Return the (X, Y) coordinate for the center point of the cell that contains the specified text.  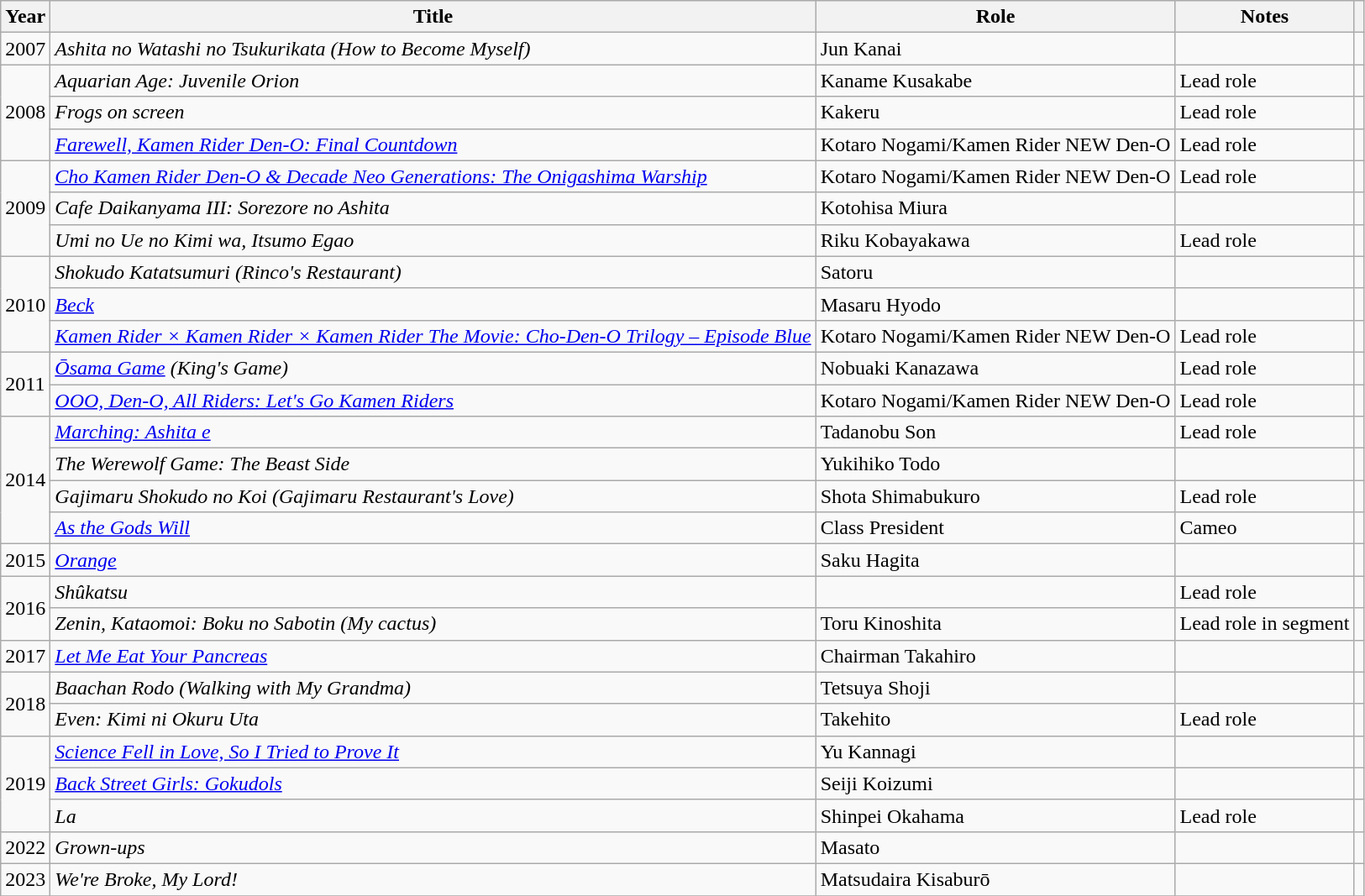
Chairman Takahiro (995, 656)
Umi no Ue no Kimi wa, Itsumo Egao (433, 240)
Role (995, 17)
Cho Kamen Rider Den-O & Decade Neo Generations: The Onigashima Warship (433, 176)
2018 (25, 704)
Gajimaru Shokudo no Koi (Gajimaru Restaurant's Love) (433, 496)
OOO, Den-O, All Riders: Let's Go Kamen Riders (433, 401)
Baachan Rodo (Walking with My Grandma) (433, 688)
Let Me Eat Your Pancreas (433, 656)
Satoru (995, 272)
Jun Kanai (995, 49)
Year (25, 17)
Takehito (995, 720)
Frogs on screen (433, 113)
2014 (25, 480)
Kotohisa Miura (995, 208)
Zenin, Kataomoi: Boku no Sabotin (My cactus) (433, 624)
Class President (995, 528)
Ōsama Game (King's Game) (433, 368)
2015 (25, 560)
Masaru Hyodo (995, 304)
Orange (433, 560)
We're Broke, My Lord! (433, 879)
2016 (25, 608)
Yu Kannagi (995, 752)
Shûkatsu (433, 592)
Cameo (1265, 528)
Title (433, 17)
Saku Hagita (995, 560)
Notes (1265, 17)
Ashita no Watashi no Tsukurikata (How to Become Myself) (433, 49)
Toru Kinoshita (995, 624)
Back Street Girls: Gokudols (433, 783)
Yukihiko Todo (995, 464)
Cafe Daikanyama III: Sorezore no Ashita (433, 208)
Tetsuya Shoji (995, 688)
Science Fell in Love, So I Tried to Prove It (433, 752)
2022 (25, 847)
2017 (25, 656)
Beck (433, 304)
Kakeru (995, 113)
2008 (25, 113)
Kaname Kusakabe (995, 81)
2007 (25, 49)
Nobuaki Kanazawa (995, 368)
Grown-ups (433, 847)
The Werewolf Game: The Beast Side (433, 464)
2010 (25, 304)
Seiji Koizumi (995, 783)
As the Gods Will (433, 528)
Shokudo Katatsumuri (Rinco's Restaurant) (433, 272)
2011 (25, 384)
2009 (25, 208)
Shinpei Okahama (995, 815)
Shota Shimabukuro (995, 496)
Masato (995, 847)
Lead role in segment (1265, 624)
Kamen Rider × Kamen Rider × Kamen Rider The Movie: Cho-Den-O Trilogy – Episode Blue (433, 336)
Marching: Ashita e (433, 432)
Riku Kobayakawa (995, 240)
Farewell, Kamen Rider Den-O: Final Countdown (433, 144)
Matsudaira Kisaburō (995, 879)
2019 (25, 783)
Aquarian Age: Juvenile Orion (433, 81)
Even: Kimi ni Okuru Uta (433, 720)
La (433, 815)
2023 (25, 879)
Tadanobu Son (995, 432)
